Determine the [x, y] coordinate at the center of the cell enclosing the given text.  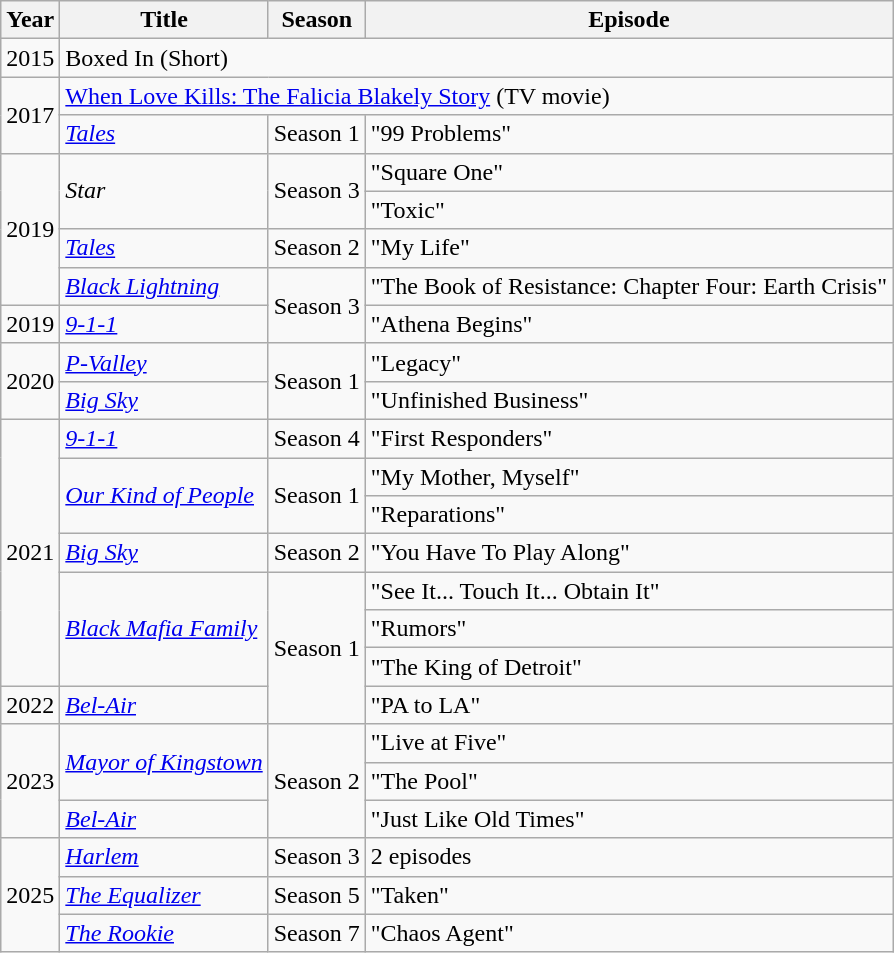
"See It... Touch It... Obtain It" [628, 591]
Black Mafia Family [164, 629]
2023 [30, 781]
"Reparations" [628, 515]
"Live at Five" [628, 743]
Our Kind of People [164, 496]
The Equalizer [164, 895]
When Love Kills: The Falicia Blakely Story (TV movie) [476, 96]
"99 Problems" [628, 134]
2022 [30, 705]
Star [164, 191]
"Toxic" [628, 210]
Season 4 [316, 438]
"Rumors" [628, 629]
P-Valley [164, 362]
Title [164, 20]
2025 [30, 895]
"Square One" [628, 172]
"Just Like Old Times" [628, 819]
"The Pool" [628, 781]
"The Book of Resistance: Chapter Four: Earth Crisis" [628, 286]
2020 [30, 381]
2015 [30, 58]
"You Have To Play Along" [628, 553]
"PA to LA" [628, 705]
"Unfinished Business" [628, 400]
Harlem [164, 857]
Season [316, 20]
"Legacy" [628, 362]
2021 [30, 552]
Season 7 [316, 933]
Episode [628, 20]
"My Life" [628, 248]
Boxed In (Short) [476, 58]
Season 5 [316, 895]
The Rookie [164, 933]
"Athena Begins" [628, 324]
"The King of Detroit" [628, 667]
Black Lightning [164, 286]
"My Mother, Myself" [628, 477]
"Taken" [628, 895]
Year [30, 20]
2017 [30, 115]
"Chaos Agent" [628, 933]
"First Responders" [628, 438]
2 episodes [628, 857]
Mayor of Kingstown [164, 762]
